Search for the cell housing the specified text and yield its [x, y] center coordinate. 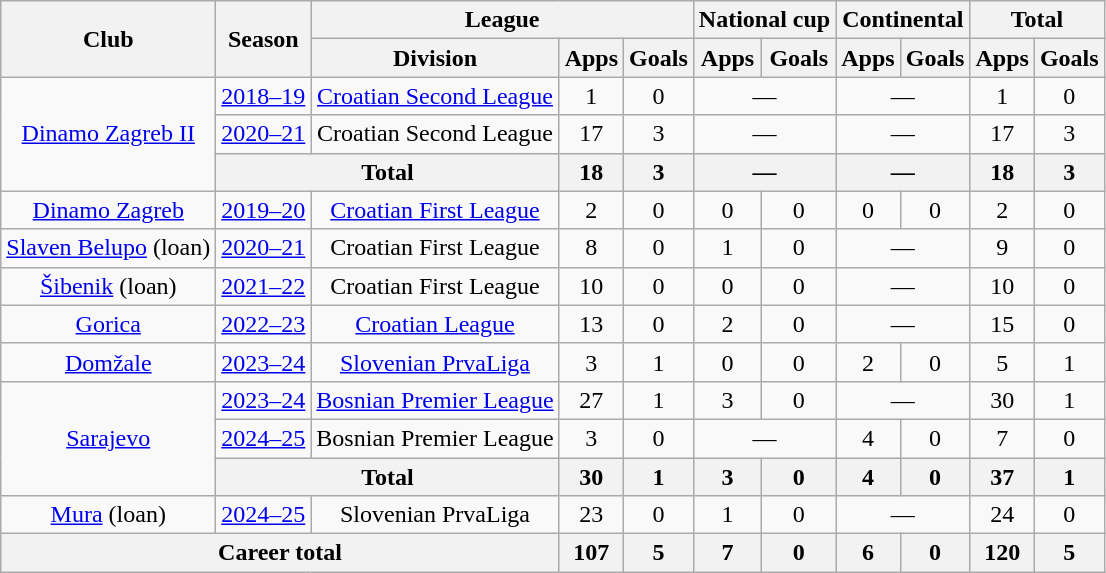
6 [868, 553]
Sarajevo [108, 438]
2018–19 [264, 96]
Season [264, 39]
Croatian League [435, 324]
120 [1002, 553]
13 [591, 324]
107 [591, 553]
League [502, 20]
24 [1002, 515]
2022–23 [264, 324]
Mura (loan) [108, 515]
Šibenik (loan) [108, 286]
2021–22 [264, 286]
Club [108, 39]
37 [1002, 477]
Division [435, 58]
Slaven Belupo (loan) [108, 248]
Career total [280, 553]
Domžale [108, 362]
Continental [903, 20]
15 [1002, 324]
27 [591, 400]
2019–20 [264, 210]
National cup [764, 20]
Gorica [108, 324]
23 [591, 515]
Dinamo Zagreb II [108, 134]
8 [591, 248]
9 [1002, 248]
Dinamo Zagreb [108, 210]
